Return (x, y) of the center of cell containing provided text 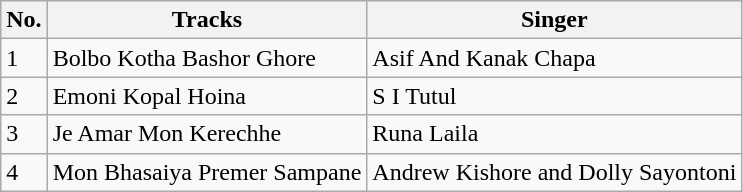
Mon Bhasaiya Premer Sampane (207, 172)
1 (24, 58)
4 (24, 172)
Je Amar Mon Kerechhe (207, 134)
Tracks (207, 20)
Andrew Kishore and Dolly Sayontoni (554, 172)
Bolbo Kotha Bashor Ghore (207, 58)
3 (24, 134)
Emoni Kopal Hoina (207, 96)
2 (24, 96)
Asif And Kanak Chapa (554, 58)
No. (24, 20)
S I Tutul (554, 96)
Singer (554, 20)
Runa Laila (554, 134)
